Return the [x, y] coordinate for the center point of the cell that contains the specified text.  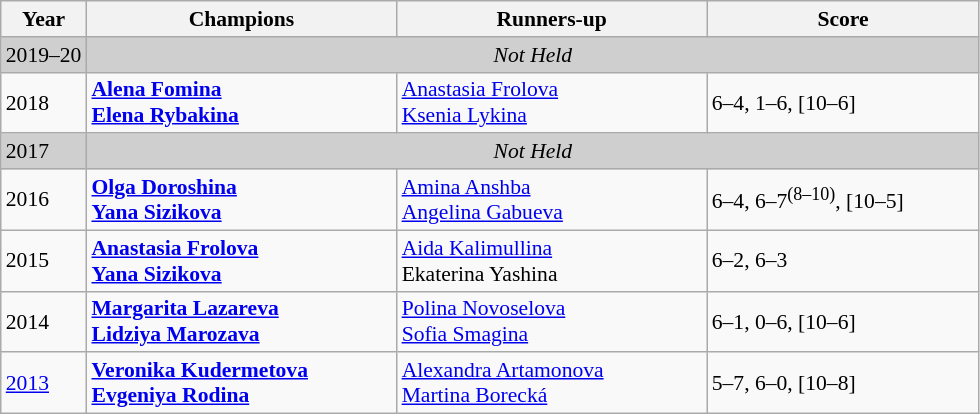
2013 [44, 384]
6–4, 1–6, [10–6] [844, 102]
2017 [44, 152]
Margarita Lazareva Lidziya Marozava [241, 322]
5–7, 6–0, [10–8] [844, 384]
6–2, 6–3 [844, 260]
Alena Fomina Elena Rybakina [241, 102]
Score [844, 19]
6–1, 0–6, [10–6] [844, 322]
Anastasia Frolova Yana Sizikova [241, 260]
Champions [241, 19]
Alexandra Artamonova Martina Borecká [552, 384]
2016 [44, 200]
2018 [44, 102]
Amina Anshba Angelina Gabueva [552, 200]
Aida Kalimullina Ekaterina Yashina [552, 260]
6–4, 6–7(8–10), [10–5] [844, 200]
Polina Novoselova Sofia Smagina [552, 322]
Year [44, 19]
2019–20 [44, 55]
Veronika Kudermetova Evgeniya Rodina [241, 384]
Anastasia Frolova Ksenia Lykina [552, 102]
Runners-up [552, 19]
2014 [44, 322]
2015 [44, 260]
Olga Doroshina Yana Sizikova [241, 200]
